Return the [X, Y] coordinate for the center point of the cell that contains the specified text.  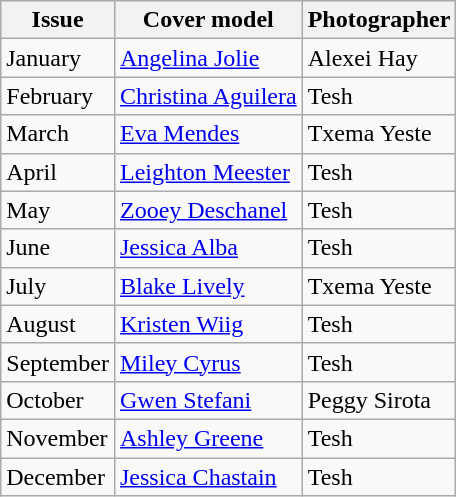
December [58, 477]
Angelina Jolie [208, 58]
May [58, 210]
Issue [58, 20]
Leighton Meester [208, 172]
Blake Lively [208, 286]
Cover model [208, 20]
November [58, 438]
Eva Mendes [208, 134]
February [58, 96]
Miley Cyrus [208, 362]
Jessica Alba [208, 248]
August [58, 324]
Alexei Hay [379, 58]
October [58, 400]
Ashley Greene [208, 438]
Jessica Chastain [208, 477]
Peggy Sirota [379, 400]
September [58, 362]
April [58, 172]
Zooey Deschanel [208, 210]
Gwen Stefani [208, 400]
March [58, 134]
Photographer [379, 20]
June [58, 248]
Christina Aguilera [208, 96]
Kristen Wiig [208, 324]
January [58, 58]
July [58, 286]
